Output the [X, Y] coordinate of the center of the cell containing the given text.  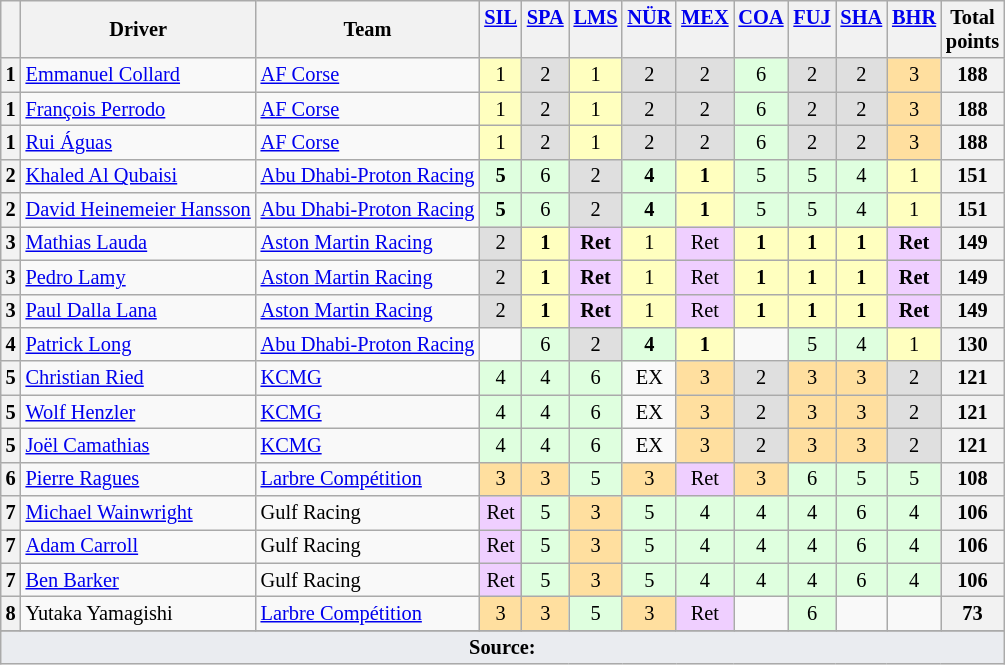
Totalpoints [972, 29]
108 [972, 479]
Team [368, 29]
Ben Barker [138, 580]
NÜR [649, 29]
73 [972, 613]
Khaled Al Qubaisi [138, 176]
Wolf Henzler [138, 412]
SPA [546, 29]
Paul Dalla Lana [138, 311]
Rui Águas [138, 142]
Mathias Lauda [138, 243]
FUJ [812, 29]
Source: [502, 647]
8 [11, 613]
Yutaka Yamagishi [138, 613]
Christian Ried [138, 378]
Pierre Ragues [138, 479]
Emmanuel Collard [138, 75]
COA [762, 29]
François Perrodo [138, 109]
Joël Camathias [138, 445]
David Heinemeier Hansson [138, 210]
Adam Carroll [138, 546]
Michael Wainwright [138, 513]
Driver [138, 29]
Patrick Long [138, 344]
SHA [862, 29]
MEX [704, 29]
LMS [596, 29]
130 [972, 344]
Pedro Lamy [138, 277]
BHR [914, 29]
SIL [500, 29]
